Determine the (x, y) coordinate at the center of the cell enclosing the given text.  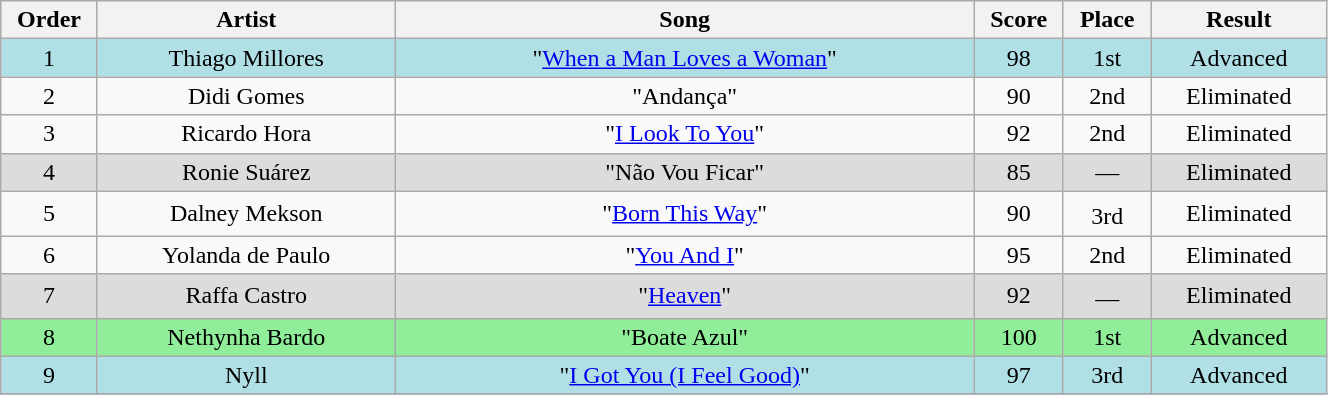
Place (1107, 20)
Score (1018, 20)
5 (49, 214)
"Andança" (684, 96)
3 (49, 134)
Dalney Mekson (246, 214)
Nyll (246, 375)
Ricardo Hora (246, 134)
1 (49, 58)
100 (1018, 337)
Song (684, 20)
Raffa Castro (246, 296)
Ronie Suárez (246, 172)
Thiago Millores (246, 58)
Order (49, 20)
98 (1018, 58)
"When a Man Loves a Woman" (684, 58)
"Born This Way" (684, 214)
Result (1238, 20)
"Não Vou Ficar" (684, 172)
8 (49, 337)
"Boate Azul" (684, 337)
"You And I" (684, 255)
Artist (246, 20)
85 (1018, 172)
97 (1018, 375)
"I Got You (I Feel Good)" (684, 375)
Yolanda de Paulo (246, 255)
"I Look To You" (684, 134)
95 (1018, 255)
Didi Gomes (246, 96)
9 (49, 375)
Nethynha Bardo (246, 337)
7 (49, 296)
"Heaven" (684, 296)
4 (49, 172)
2 (49, 96)
6 (49, 255)
